Provide the [x, y] coordinate of the cell's center where the given text is located.  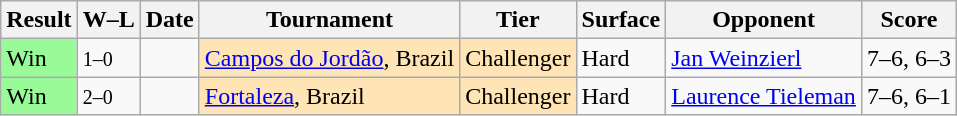
1–0 [108, 58]
Tier [518, 20]
7–6, 6–3 [908, 58]
W–L [108, 20]
Score [908, 20]
2–0 [108, 96]
Fortaleza, Brazil [329, 96]
Surface [621, 20]
Result [39, 20]
Tournament [329, 20]
7–6, 6–1 [908, 96]
Jan Weinzierl [764, 58]
Date [170, 20]
Campos do Jordão, Brazil [329, 58]
Laurence Tieleman [764, 96]
Opponent [764, 20]
